Identify which cell holds the provided text, then report its [X, Y] central coordinate. 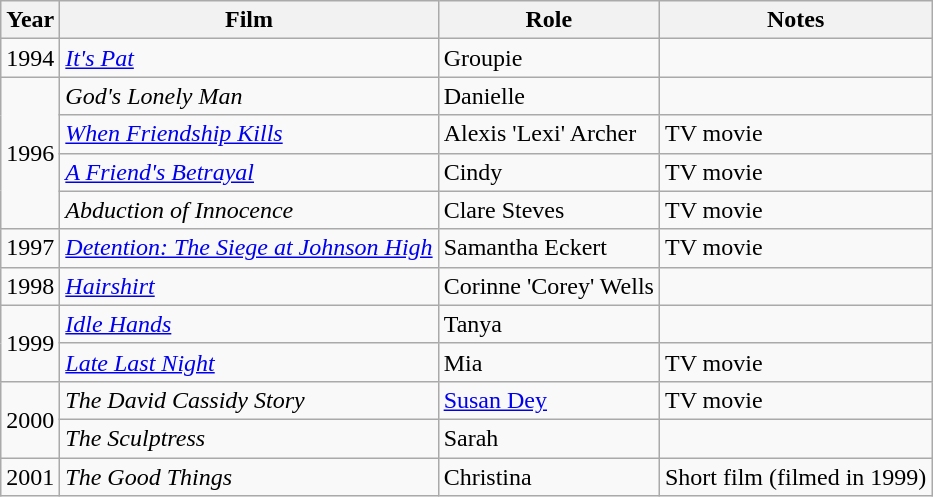
The Good Things [249, 477]
Alexis 'Lexi' Archer [548, 134]
A Friend's Betrayal [249, 172]
1999 [30, 343]
Film [249, 20]
Danielle [548, 96]
Idle Hands [249, 324]
Late Last Night [249, 362]
When Friendship Kills [249, 134]
The Sculptress [249, 438]
2000 [30, 419]
Role [548, 20]
Corinne 'Corey' Wells [548, 286]
Hairshirt [249, 286]
Tanya [548, 324]
It's Pat [249, 58]
1994 [30, 58]
Year [30, 20]
Cindy [548, 172]
Groupie [548, 58]
Christina [548, 477]
Abduction of Innocence [249, 210]
Short film (filmed in 1999) [795, 477]
1998 [30, 286]
God's Lonely Man [249, 96]
Notes [795, 20]
Samantha Eckert [548, 248]
Sarah [548, 438]
The David Cassidy Story [249, 400]
Mia [548, 362]
Susan Dey [548, 400]
Clare Steves [548, 210]
2001 [30, 477]
Detention: The Siege at Johnson High [249, 248]
1996 [30, 153]
1997 [30, 248]
